Locate the cell with the specified text and output its [x, y] center coordinate. 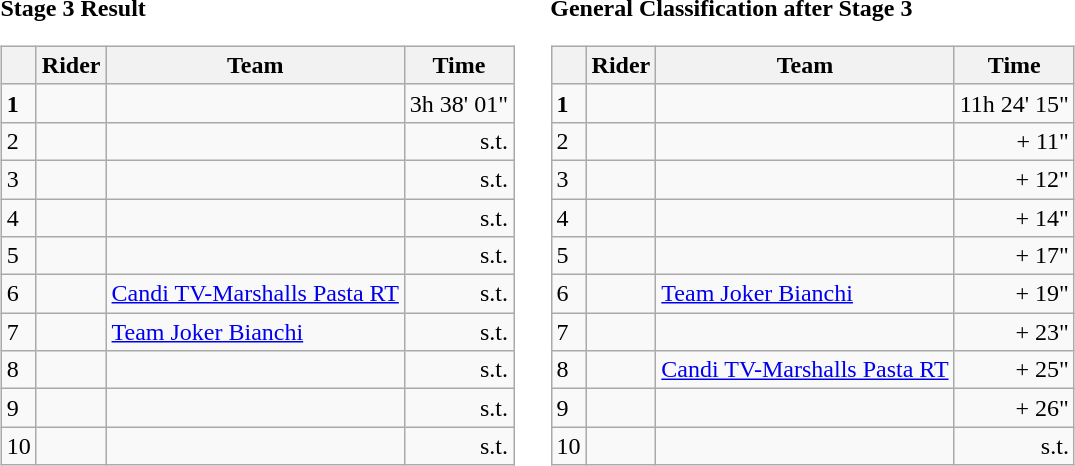
3h 38' 01" [458, 103]
+ 19" [1014, 294]
11h 24' 15" [1014, 103]
+ 25" [1014, 370]
+ 11" [1014, 141]
+ 17" [1014, 256]
+ 26" [1014, 408]
+ 12" [1014, 179]
+ 14" [1014, 217]
+ 23" [1014, 332]
